Detect which cell encompasses the target text, then output its [X, Y] center coordinate. 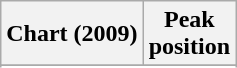
Chart (2009) [72, 34]
Peakposition [189, 34]
